Return [X, Y] of the center of cell containing provided text 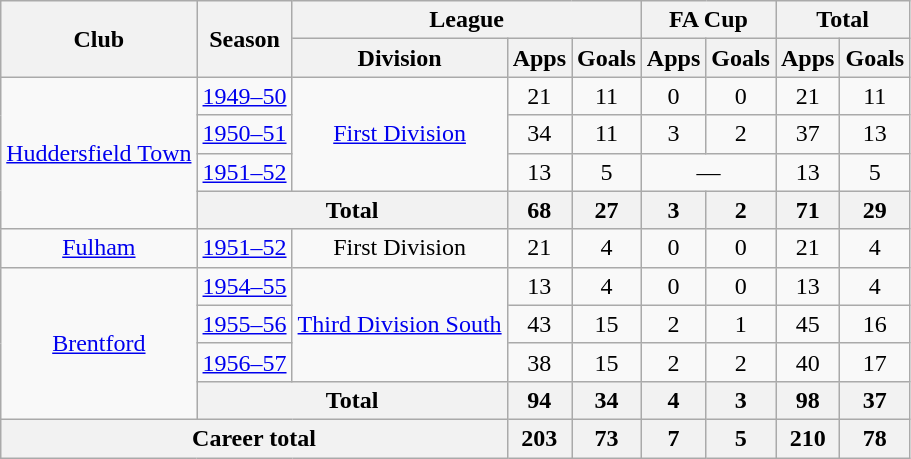
― [708, 172]
40 [808, 362]
1950–51 [244, 134]
Club [99, 39]
Fulham [99, 248]
71 [808, 210]
45 [808, 324]
Season [244, 39]
73 [607, 438]
Huddersfield Town [99, 153]
27 [607, 210]
7 [673, 438]
1 [741, 324]
68 [539, 210]
Brentford [99, 343]
78 [875, 438]
43 [539, 324]
Third Division South [400, 324]
98 [808, 400]
Division [400, 58]
1949–50 [244, 96]
1956–57 [244, 362]
210 [808, 438]
1954–55 [244, 286]
203 [539, 438]
94 [539, 400]
Career total [254, 438]
38 [539, 362]
League [466, 20]
FA Cup [708, 20]
1955–56 [244, 324]
29 [875, 210]
17 [875, 362]
16 [875, 324]
